For the text-containing cell, return its midpoint in [x, y] coordinate format. 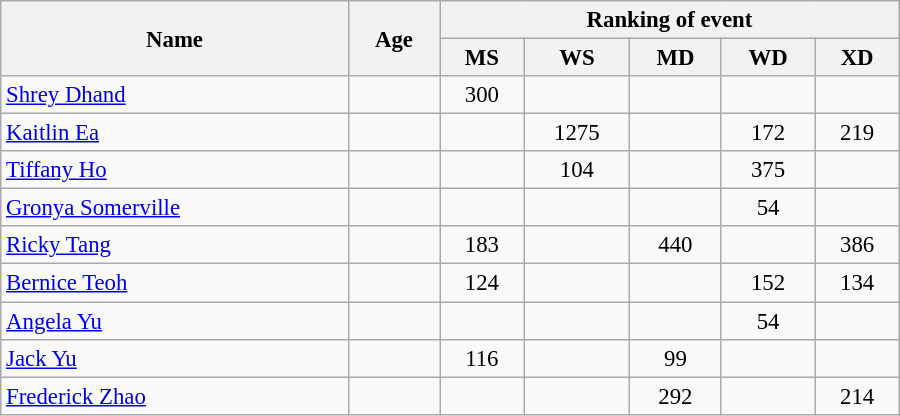
214 [857, 396]
Kaitlin Ea [175, 133]
Ricky Tang [175, 245]
Bernice Teoh [175, 283]
Angela Yu [175, 321]
Jack Yu [175, 358]
134 [857, 283]
375 [768, 170]
Gronya Somerville [175, 208]
1275 [577, 133]
MS [482, 58]
Ranking of event [670, 20]
292 [676, 396]
183 [482, 245]
99 [676, 358]
440 [676, 245]
219 [857, 133]
Frederick Zhao [175, 396]
152 [768, 283]
Shrey Dhand [175, 95]
116 [482, 358]
Name [175, 38]
386 [857, 245]
Tiffany Ho [175, 170]
WS [577, 58]
MD [676, 58]
WD [768, 58]
300 [482, 95]
104 [577, 170]
124 [482, 283]
Age [394, 38]
XD [857, 58]
172 [768, 133]
